Pinpoint the cell where the given text exists, returning its (x, y) midpoint coordinate. 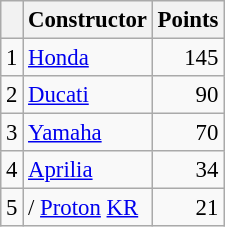
2 (12, 95)
34 (188, 170)
1 (12, 58)
70 (188, 133)
4 (12, 170)
Constructor (88, 20)
/ Proton KR (88, 208)
Yamaha (88, 133)
Honda (88, 58)
Aprilia (88, 170)
3 (12, 133)
Ducati (88, 95)
5 (12, 208)
21 (188, 208)
90 (188, 95)
Points (188, 20)
145 (188, 58)
